Detect which cell encompasses the target text, then output its [X, Y] center coordinate. 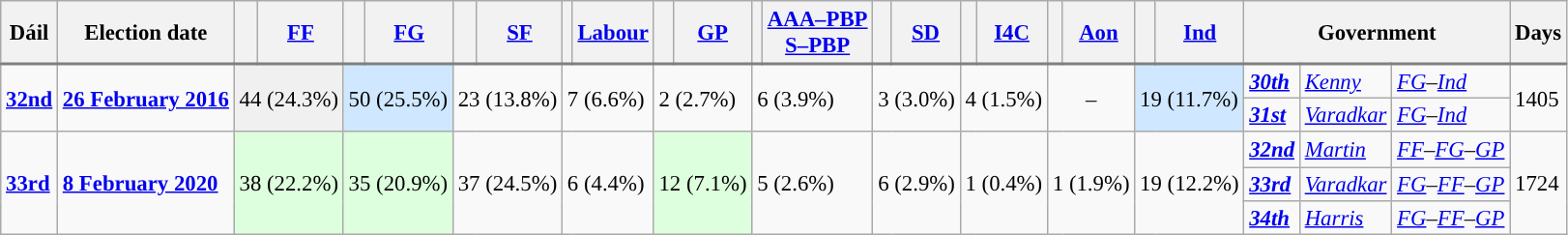
Kenny [1346, 81]
30th [1272, 81]
6 (2.9%) [916, 184]
26 February 2016 [145, 98]
6 (3.9%) [812, 98]
35 (20.9%) [398, 184]
Days [1539, 33]
FG [409, 33]
FF–FG–GP [1451, 150]
Martin [1346, 150]
7 (6.6%) [609, 98]
2 (2.7%) [703, 98]
3 (3.0%) [916, 98]
FF [302, 33]
Election date [145, 33]
SF [519, 33]
38 (22.2%) [288, 184]
Aon [1098, 33]
6 (4.4%) [609, 184]
34th [1272, 219]
31st [1272, 116]
19 (11.7%) [1189, 98]
12 (7.1%) [703, 184]
I4C [1012, 33]
Ind [1200, 33]
GP [713, 33]
1 (0.4%) [1003, 184]
5 (2.6%) [812, 184]
50 (25.5%) [398, 98]
1724 [1539, 184]
8 February 2020 [145, 184]
1 (1.9%) [1090, 184]
AAA–PBPS–PBP [817, 33]
Dáil [29, 33]
23 (13.8%) [507, 98]
– [1090, 98]
Labour [613, 33]
Government [1377, 33]
44 (24.3%) [288, 98]
Harris [1346, 219]
19 (12.2%) [1189, 184]
37 (24.5%) [507, 184]
1405 [1539, 98]
4 (1.5%) [1003, 98]
SD [926, 33]
